Provide the (X, Y) coordinate of the cell's center where the given text is located.  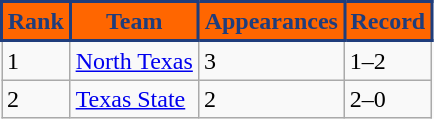
Record (388, 22)
Team (134, 22)
1–2 (388, 60)
Texas State (134, 99)
3 (271, 60)
North Texas (134, 60)
Rank (36, 22)
Appearances (271, 22)
1 (36, 60)
2–0 (388, 99)
